For the text-containing cell, return its midpoint in [x, y] coordinate format. 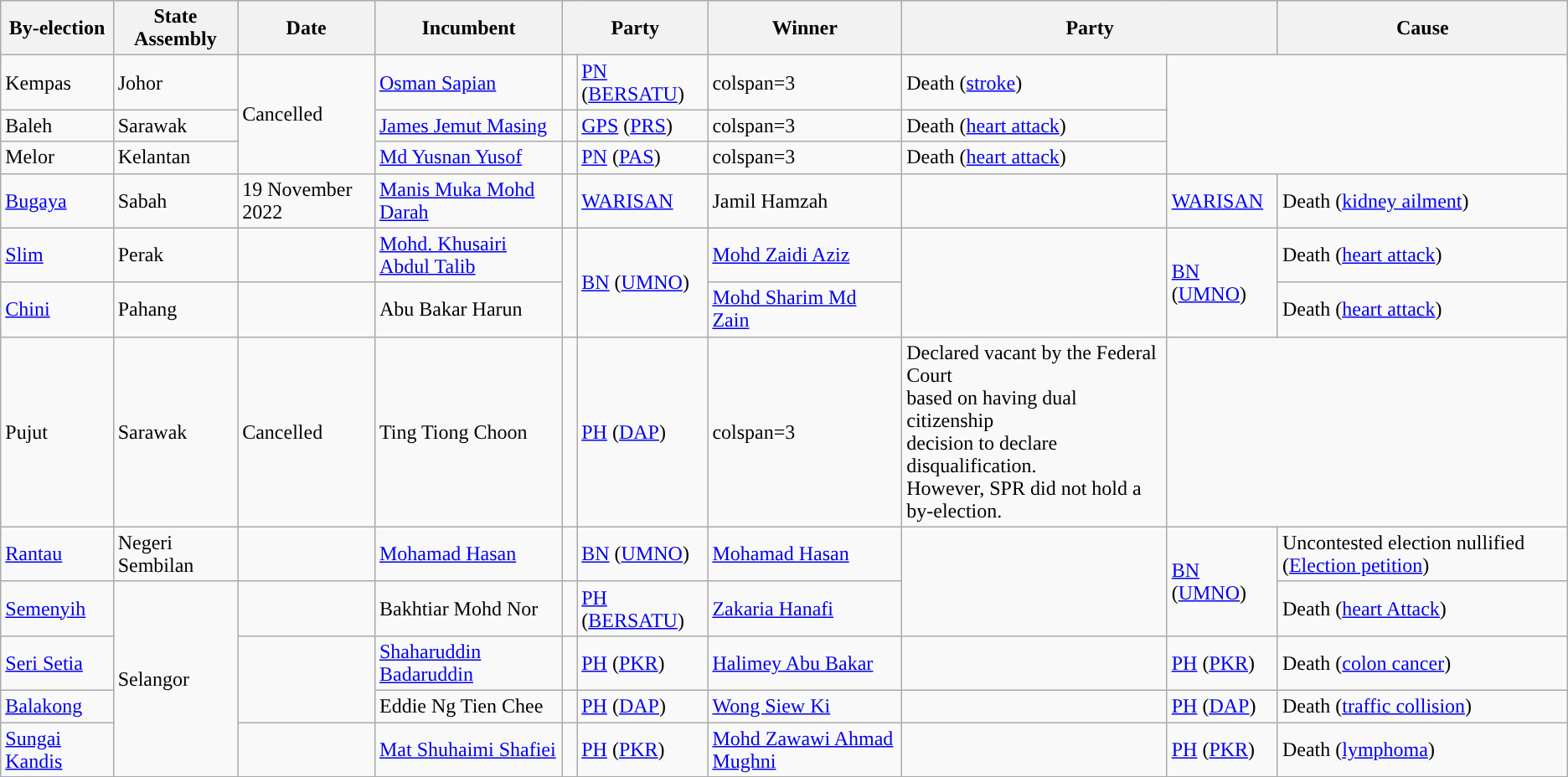
By-election [57, 28]
Md Yusnan Yusof [468, 157]
Manis Muka Mohd Darah [468, 201]
PH (BERSATU) [642, 608]
Bakhtiar Mohd Nor [468, 608]
Eddie Ng Tien Chee [468, 706]
Death (kidney ailment) [1422, 201]
Selangor [175, 678]
Mat Shuhaimi Shafiei [468, 749]
Mohd. Khusairi Abdul Talib [468, 255]
Perak [175, 255]
Balakong [57, 706]
Melor [57, 157]
Zakaria Hanafi [805, 608]
Death (lymphoma) [1422, 749]
19 November 2022 [307, 201]
Mohd Zaidi Aziz [805, 255]
Sabah [175, 201]
PN (PAS) [642, 157]
Seri Setia [57, 663]
Death (heart Attack) [1422, 608]
Winner [805, 28]
Halimey Abu Bakar [805, 663]
Kempas [57, 82]
Abu Bakar Harun [468, 310]
Uncontested election nullified (Election petition) [1422, 554]
Baleh [57, 126]
Pujut [57, 432]
Negeri Sembilan [175, 554]
State Assembly [175, 28]
Shaharuddin Badaruddin [468, 663]
Death (stroke) [1034, 82]
Wong Siew Ki [805, 706]
Death (traffic collision) [1422, 706]
Osman Sapian [468, 82]
Sungai Kandis [57, 749]
Death (colon cancer) [1422, 663]
Chini [57, 310]
Slim [57, 255]
Bugaya [57, 201]
Pahang [175, 310]
Ting Tiong Choon [468, 432]
Rantau [57, 554]
Cause [1422, 28]
Kelantan [175, 157]
James Jemut Masing [468, 126]
Johor [175, 82]
PN (BERSATU) [642, 82]
Jamil Hamzah [805, 201]
Date [307, 28]
Mohd Sharim Md Zain [805, 310]
Incumbent [468, 28]
Mohd Zawawi Ahmad Mughni [805, 749]
GPS (PRS) [642, 126]
Semenyih [57, 608]
Declared vacant by the Federal Court based on having dual citizenship decision to declare disqualification. However, SPR did not hold a by-election. [1034, 432]
